Capture the cell that displays the provided text and extract its (X, Y) central coordinate. 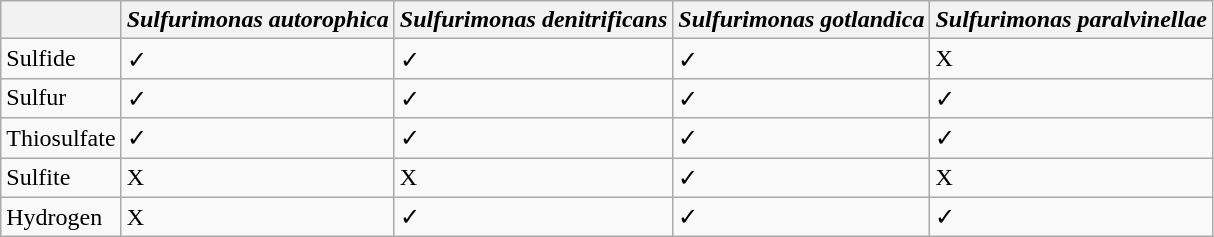
Sulfide (61, 59)
Sulfurimonas paralvinellae (1071, 20)
Sulfurimonas denitrificans (533, 20)
Hydrogen (61, 217)
Sulfurimonas gotlandica (802, 20)
Sulfite (61, 178)
Thiosulfate (61, 138)
Sulfur (61, 98)
Sulfurimonas autorophica (258, 20)
